Pinpoint the cell where the given text exists, returning its (X, Y) midpoint coordinate. 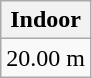
20.00 m (46, 58)
Indoor (46, 20)
